From the cell containing the given text, extract its center point as [X, Y] coordinate. 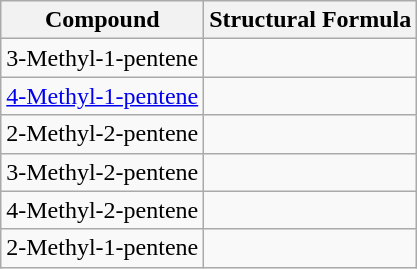
3-Methyl-2-pentene [102, 172]
2-Methyl-2-pentene [102, 134]
2-Methyl-1-pentene [102, 248]
Compound [102, 20]
4-Methyl-2-pentene [102, 210]
4-Methyl-1-pentene [102, 96]
Structural Formula [310, 20]
3-Methyl-1-pentene [102, 58]
